Find where the given text appears and provide that cell's center as (x, y) coordinate. 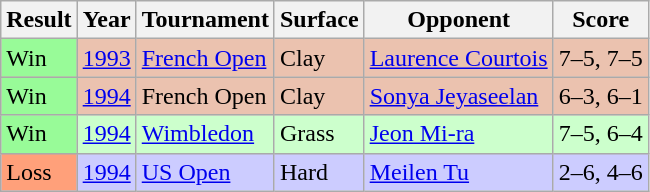
Loss (39, 172)
Year (106, 20)
Surface (319, 20)
7–5, 6–4 (600, 134)
Jeon Mi-ra (458, 134)
US Open (205, 172)
Laurence Courtois (458, 58)
Wimbledon (205, 134)
2–6, 4–6 (600, 172)
Sonya Jeyaseelan (458, 96)
Result (39, 20)
Score (600, 20)
6–3, 6–1 (600, 96)
Meilen Tu (458, 172)
Hard (319, 172)
7–5, 7–5 (600, 58)
Tournament (205, 20)
1993 (106, 58)
Grass (319, 134)
Opponent (458, 20)
